Provide the (X, Y) coordinate of the cell's center where the given text is located.  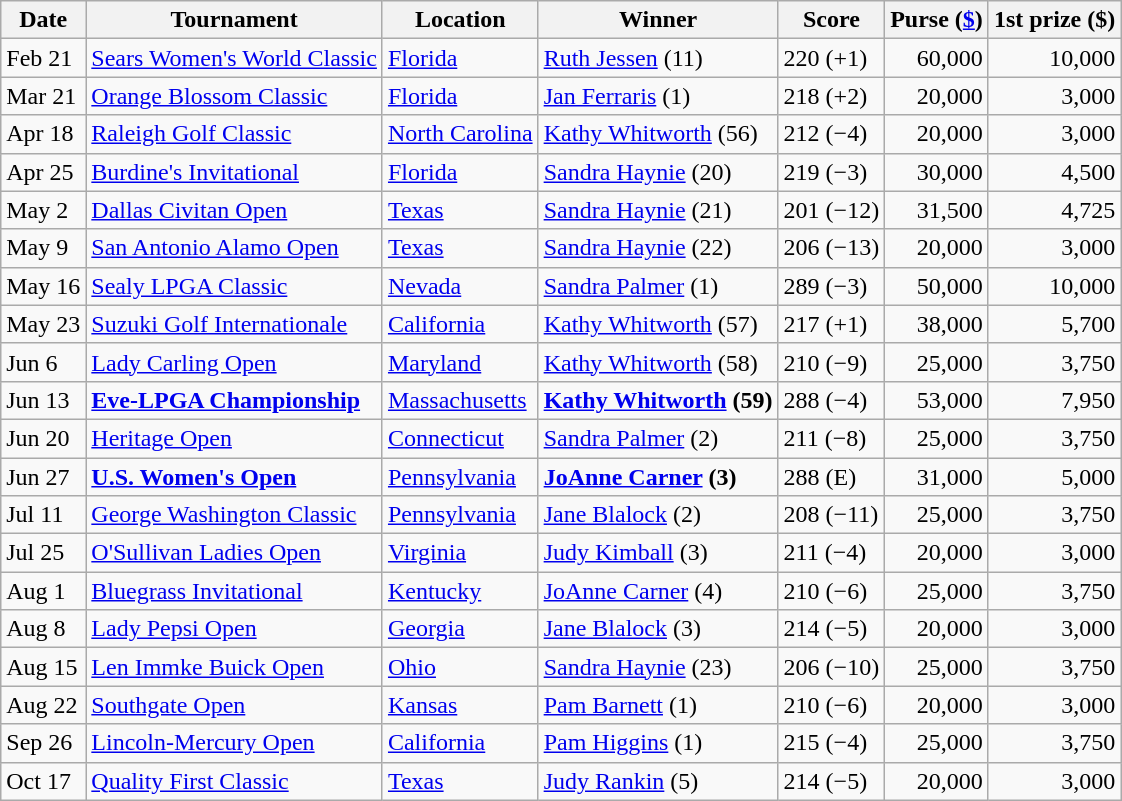
215 (−4) (832, 743)
4,500 (1054, 172)
5,700 (1054, 324)
Bluegrass Invitational (234, 591)
Kathy Whitworth (56) (658, 134)
May 23 (44, 324)
Score (832, 20)
Aug 22 (44, 705)
May 16 (44, 286)
Sandra Haynie (21) (658, 210)
Jul 11 (44, 515)
Lady Carling Open (234, 362)
288 (E) (832, 477)
Orange Blossom Classic (234, 96)
Sandra Haynie (20) (658, 172)
Winner (658, 20)
Jun 13 (44, 400)
Heritage Open (234, 438)
219 (−3) (832, 172)
Kathy Whitworth (57) (658, 324)
4,725 (1054, 210)
288 (−4) (832, 400)
217 (+1) (832, 324)
Purse ($) (937, 20)
Burdine's Invitational (234, 172)
Sandra Haynie (22) (658, 248)
7,950 (1054, 400)
Feb 21 (44, 58)
Apr 18 (44, 134)
Pam Higgins (1) (658, 743)
Mar 21 (44, 96)
Jane Blalock (2) (658, 515)
Jul 25 (44, 553)
210 (−9) (832, 362)
211 (−4) (832, 553)
5,000 (1054, 477)
31,500 (937, 210)
206 (−13) (832, 248)
Lady Pepsi Open (234, 629)
Ohio (460, 667)
Kathy Whitworth (58) (658, 362)
Jan Ferraris (1) (658, 96)
Judy Rankin (5) (658, 781)
Sandra Palmer (1) (658, 286)
George Washington Classic (234, 515)
Southgate Open (234, 705)
Date (44, 20)
U.S. Women's Open (234, 477)
Maryland (460, 362)
May 9 (44, 248)
208 (−11) (832, 515)
38,000 (937, 324)
Oct 17 (44, 781)
Raleigh Golf Classic (234, 134)
Jun 27 (44, 477)
Apr 25 (44, 172)
206 (−10) (832, 667)
Aug 15 (44, 667)
Connecticut (460, 438)
Quality First Classic (234, 781)
Suzuki Golf Internationale (234, 324)
289 (−3) (832, 286)
Nevada (460, 286)
Georgia (460, 629)
Judy Kimball (3) (658, 553)
North Carolina (460, 134)
May 2 (44, 210)
Kansas (460, 705)
Tournament (234, 20)
Aug 1 (44, 591)
Kentucky (460, 591)
220 (+1) (832, 58)
O'Sullivan Ladies Open (234, 553)
Sandra Palmer (2) (658, 438)
Virginia (460, 553)
Dallas Civitan Open (234, 210)
Sealy LPGA Classic (234, 286)
60,000 (937, 58)
Location (460, 20)
Len Immke Buick Open (234, 667)
31,000 (937, 477)
Jane Blalock (3) (658, 629)
JoAnne Carner (3) (658, 477)
Sears Women's World Classic (234, 58)
Lincoln-Mercury Open (234, 743)
Sep 26 (44, 743)
Aug 8 (44, 629)
Ruth Jessen (11) (658, 58)
Kathy Whitworth (59) (658, 400)
218 (+2) (832, 96)
Massachusetts (460, 400)
Eve-LPGA Championship (234, 400)
212 (−4) (832, 134)
53,000 (937, 400)
Sandra Haynie (23) (658, 667)
201 (−12) (832, 210)
Pam Barnett (1) (658, 705)
Jun 20 (44, 438)
Jun 6 (44, 362)
30,000 (937, 172)
JoAnne Carner (4) (658, 591)
1st prize ($) (1054, 20)
211 (−8) (832, 438)
50,000 (937, 286)
San Antonio Alamo Open (234, 248)
